Output the (x, y) coordinate of the center of the cell containing the given text.  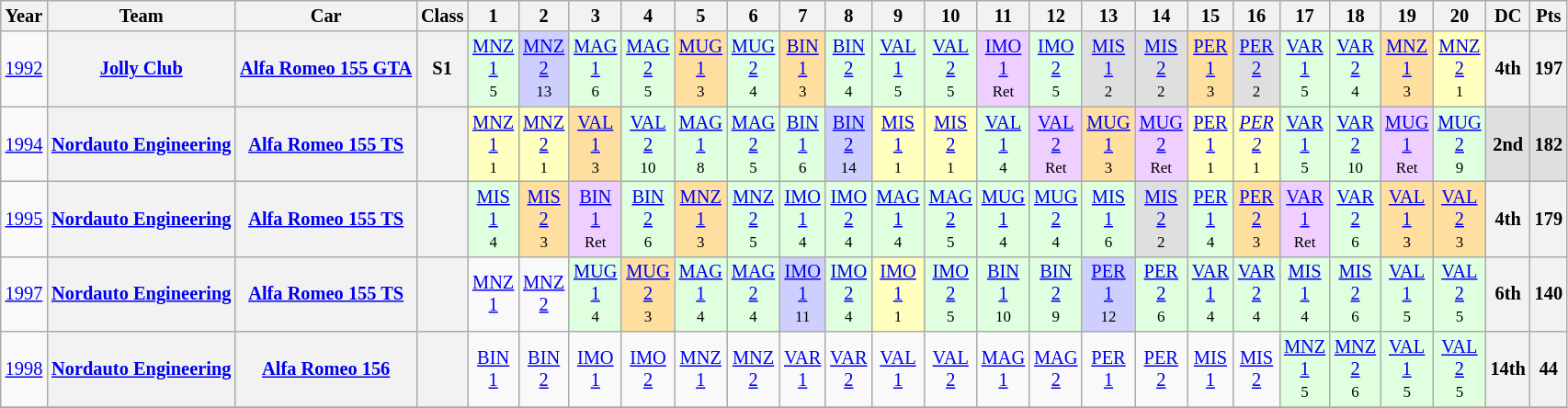
140 (1549, 294)
MAG1 (1004, 369)
VAL23 (1460, 219)
MIS21 (950, 144)
BIN1 (493, 369)
1 (493, 16)
MIS11 (897, 144)
VAL2 (950, 369)
1998 (24, 369)
MAG2 (1055, 369)
197 (1549, 69)
16 (1256, 16)
179 (1549, 219)
12 (1055, 16)
PER11 (1210, 144)
1995 (24, 219)
IMO111 (802, 294)
PER26 (1162, 294)
7 (802, 16)
MIS1 (1210, 369)
MIS26 (1355, 294)
14th (1508, 369)
17 (1305, 16)
DC (1508, 16)
IMO2 (647, 369)
VAL210 (647, 144)
13 (1108, 16)
PER1 (1108, 369)
4 (647, 16)
19 (1406, 16)
VAR210 (1355, 144)
MNZ213 (544, 69)
VAR1Ret (1305, 219)
5 (700, 16)
PER23 (1256, 219)
IMO1Ret (1004, 69)
Class (442, 16)
1992 (24, 69)
VAR1 (802, 369)
MAG18 (700, 144)
PER21 (1256, 144)
VAR14 (1210, 294)
BIN1Ret (596, 219)
MNZ11 (493, 144)
MAG16 (596, 69)
BIN29 (1055, 294)
6th (1508, 294)
IMO11 (897, 294)
PER14 (1210, 219)
MAG24 (754, 294)
10 (950, 16)
9 (897, 16)
Team (142, 16)
BIN16 (802, 144)
Alfa Romeo 155 GTA (325, 69)
20 (1460, 16)
MIS12 (1108, 69)
PER22 (1256, 69)
Pts (1549, 16)
BIN110 (1004, 294)
MIS2 (1256, 369)
Alfa Romeo 156 (325, 369)
MUG29 (1460, 144)
BIN26 (647, 219)
Jolly Club (142, 69)
IMO14 (802, 219)
BIN13 (802, 69)
11 (1004, 16)
MUG23 (647, 294)
3 (596, 16)
VAR26 (1355, 219)
Car (325, 16)
1994 (24, 144)
14 (1162, 16)
18 (1355, 16)
8 (848, 16)
VAL14 (1004, 144)
MUG1Ret (1406, 144)
MIS23 (544, 219)
MUG2Ret (1162, 144)
BIN24 (848, 69)
6 (754, 16)
S1 (442, 69)
44 (1549, 369)
PER112 (1108, 294)
VAR2 (848, 369)
Year (24, 16)
MNZ26 (1355, 369)
IMO1 (596, 369)
VAL2Ret (1055, 144)
MNZ25 (754, 219)
MIS16 (1108, 219)
2nd (1508, 144)
PER2 (1162, 369)
BIN2 (544, 369)
2 (544, 16)
1997 (24, 294)
VAL1 (897, 369)
15 (1210, 16)
PER13 (1210, 69)
182 (1549, 144)
BIN214 (848, 144)
